Pinpoint the cell where the given text exists, returning its (X, Y) midpoint coordinate. 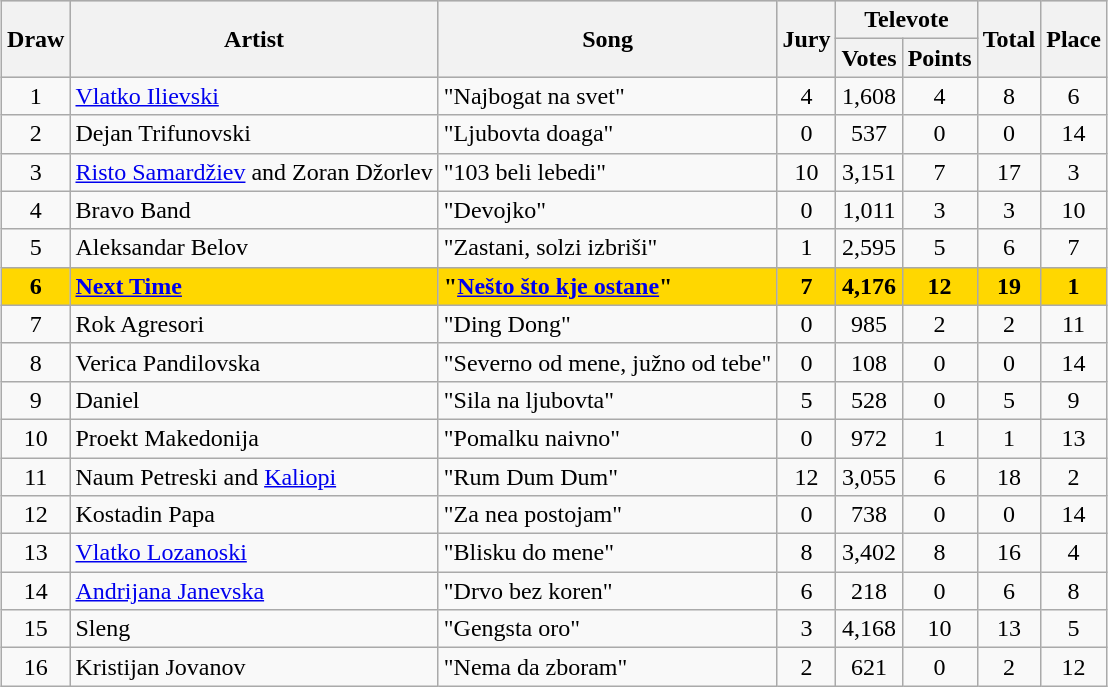
Televote (906, 20)
17 (1009, 172)
Next Time (254, 286)
972 (869, 438)
Kristijan Jovanov (254, 667)
985 (869, 324)
3,151 (869, 172)
"Za nea postojam" (608, 515)
Song (608, 39)
19 (1009, 286)
"Devojko" (608, 210)
Vlatko Ilievski (254, 96)
218 (869, 591)
108 (869, 362)
Points (940, 58)
Votes (869, 58)
"103 beli lebedi" (608, 172)
"Ljubovta doaga" (608, 134)
528 (869, 400)
15 (36, 629)
Aleksandar Belov (254, 248)
537 (869, 134)
"Zastani, solzi izbriši" (608, 248)
Kostadin Papa (254, 515)
"Ding Dong" (608, 324)
"Blisku do mene" (608, 553)
4,168 (869, 629)
3,402 (869, 553)
"Nema da zboram" (608, 667)
"Rum Dum Dum" (608, 477)
Naum Petreski and Kaliopi (254, 477)
Verica Pandilovska (254, 362)
3,055 (869, 477)
Proekt Makedonija (254, 438)
1,608 (869, 96)
Total (1009, 39)
Bravo Band (254, 210)
Place (1074, 39)
Sleng (254, 629)
"Pomalku naivno" (608, 438)
621 (869, 667)
18 (1009, 477)
Rok Agresori (254, 324)
Andrijana Janevska (254, 591)
"Drvo bez koren" (608, 591)
Draw (36, 39)
"Gengsta oro" (608, 629)
738 (869, 515)
Vlatko Lozanoski (254, 553)
2,595 (869, 248)
Jury (806, 39)
Risto Samardžiev and Zoran Džorlev (254, 172)
"Nešto što kje ostane" (608, 286)
Dejan Trifunovski (254, 134)
Artist (254, 39)
"Sila na ljubovta" (608, 400)
"Severno od mene, južno od tebe" (608, 362)
Daniel (254, 400)
1,011 (869, 210)
"Najbogat na svet" (608, 96)
4,176 (869, 286)
